Scan for the cell matching the given text and deliver its [X, Y] coordinate at center. 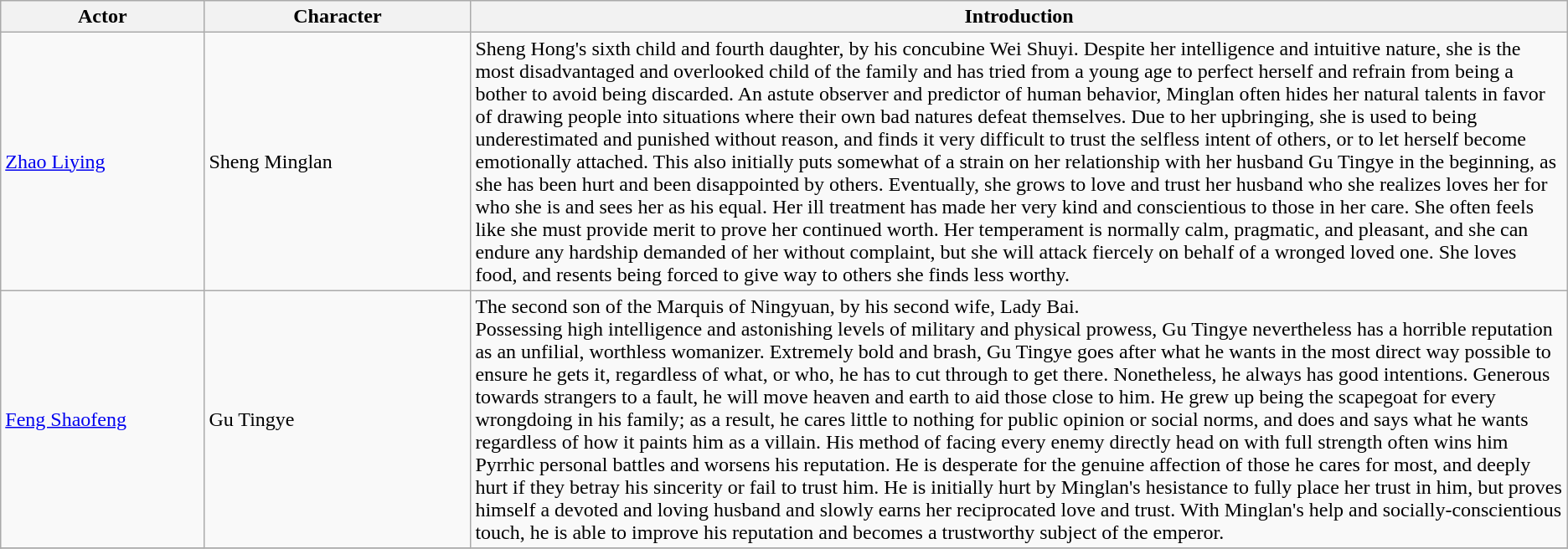
Actor [102, 17]
Character [338, 17]
Introduction [1019, 17]
Zhao Liying [102, 162]
Gu Tingye [338, 419]
Feng Shaofeng [102, 419]
Sheng Minglan [338, 162]
